Return the (X, Y) coordinate for the center point of the cell that contains the specified text.  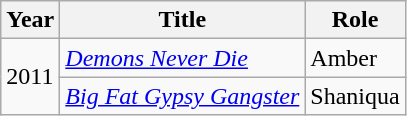
Role (355, 20)
Big Fat Gypsy Gangster (182, 96)
Shaniqua (355, 96)
Year (30, 20)
Title (182, 20)
Amber (355, 58)
Demons Never Die (182, 58)
2011 (30, 77)
